Detect which cell encompasses the target text, then output its (x, y) center coordinate. 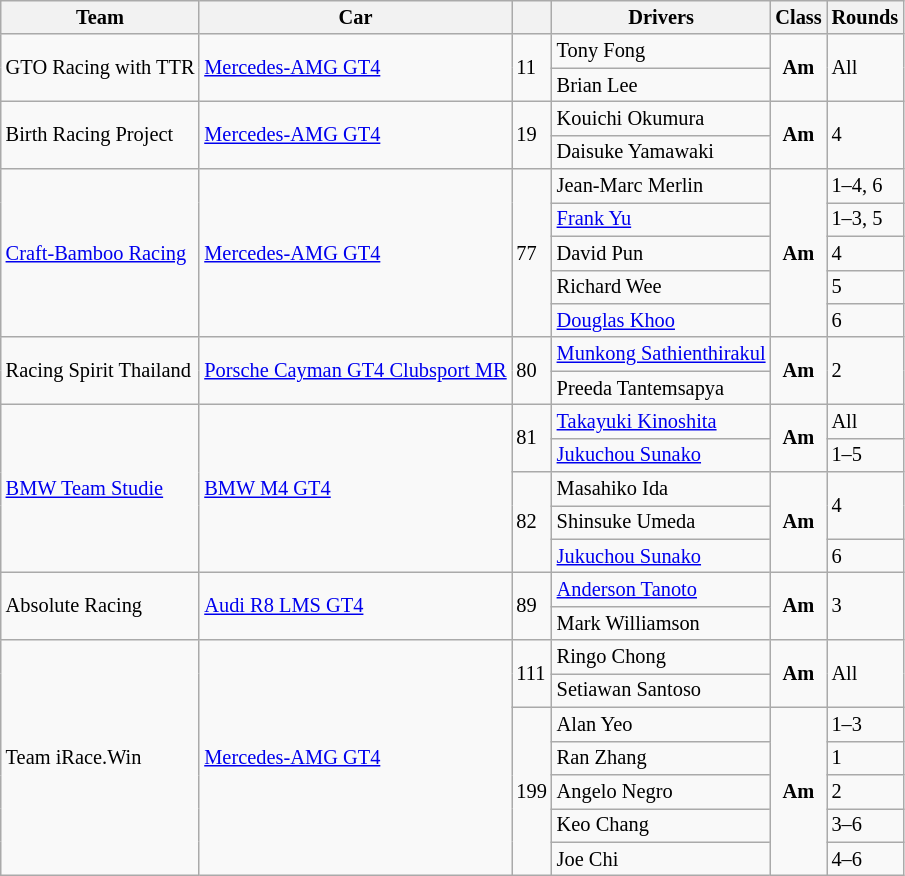
Frank Yu (662, 219)
82 (532, 522)
Takayuki Kinoshita (662, 421)
BMW Team Studie (100, 488)
Tony Fong (662, 51)
Masahiko Ida (662, 489)
Team iRace.Win (100, 758)
Brian Lee (662, 85)
Craft-Bamboo Racing (100, 253)
Douglas Khoo (662, 320)
GTO Racing with TTR (100, 68)
3–6 (866, 825)
Team (100, 17)
Angelo Negro (662, 791)
1–4, 6 (866, 186)
Jean-Marc Merlin (662, 186)
Ran Zhang (662, 758)
Drivers (662, 17)
80 (532, 370)
89 (532, 606)
Munkong Sathienthirakul (662, 354)
BMW M4 GT4 (355, 488)
Absolute Racing (100, 606)
Car (355, 17)
Birth Racing Project (100, 134)
1 (866, 758)
Shinsuke Umeda (662, 522)
4–6 (866, 859)
Racing Spirit Thailand (100, 370)
Richard Wee (662, 287)
Audi R8 LMS GT4 (355, 606)
Daisuke Yamawaki (662, 152)
Class (798, 17)
Keo Chang (662, 825)
Rounds (866, 17)
3 (866, 606)
Anderson Tanoto (662, 589)
5 (866, 287)
81 (532, 438)
1–3, 5 (866, 219)
Ringo Chong (662, 657)
1–3 (866, 724)
Preeda Tantemsapya (662, 388)
Kouichi Okumura (662, 118)
Porsche Cayman GT4 Clubsport MR (355, 370)
David Pun (662, 253)
19 (532, 134)
111 (532, 674)
Mark Williamson (662, 623)
77 (532, 253)
1–5 (866, 455)
Joe Chi (662, 859)
11 (532, 68)
Alan Yeo (662, 724)
Setiawan Santoso (662, 690)
199 (532, 791)
